Return the (X, Y) coordinate for the center point of the cell that contains the specified text.  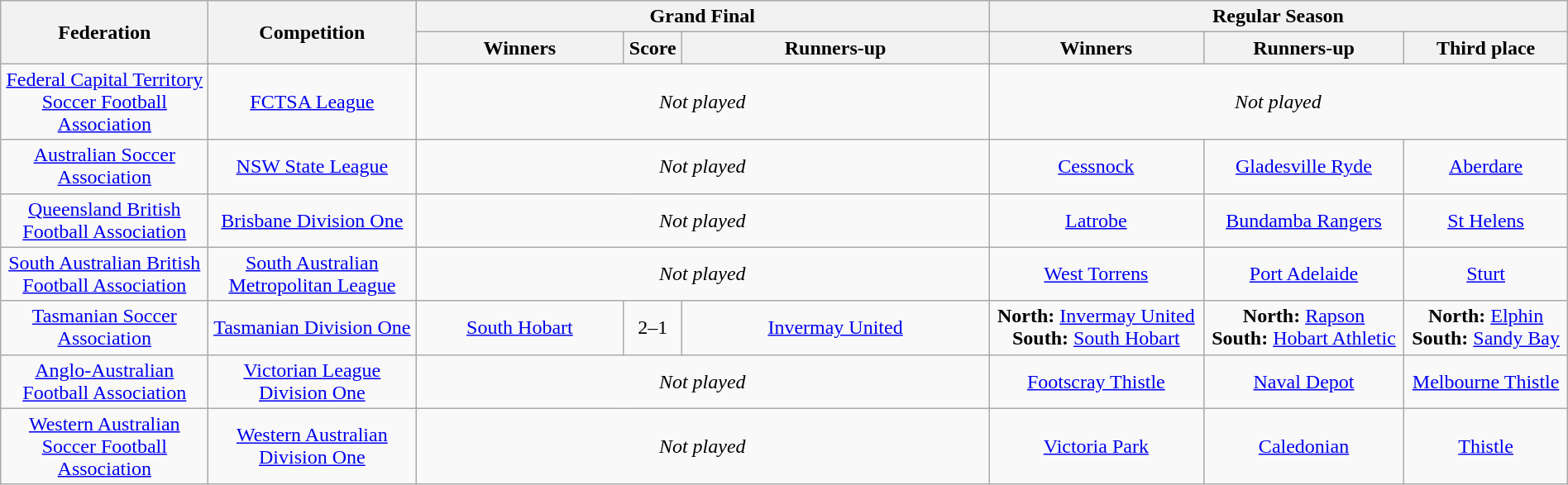
Invermay United (835, 327)
Sturt (1485, 274)
Latrobe (1097, 220)
Third place (1485, 48)
Caledonian (1303, 446)
Naval Depot (1303, 382)
North: RapsonSouth: Hobart Athletic (1303, 327)
North: Invermay UnitedSouth: South Hobart (1097, 327)
Bundamba Rangers (1303, 220)
Port Adelaide (1303, 274)
Western Australian Soccer Football Association (104, 446)
Cessnock (1097, 167)
West Torrens (1097, 274)
South Australian British Football Association (104, 274)
2–1 (653, 327)
NSW State League (313, 167)
Federation (104, 32)
South Hobart (519, 327)
Competition (313, 32)
Tasmanian Soccer Association (104, 327)
Aberdare (1485, 167)
St Helens (1485, 220)
Footscray Thistle (1097, 382)
Anglo-Australian Football Association (104, 382)
South Australian Metropolitan League (313, 274)
Western Australian Division One (313, 446)
North: ElphinSouth: Sandy Bay (1485, 327)
Australian Soccer Association (104, 167)
Regular Season (1279, 17)
Gladesville Ryde (1303, 167)
Federal Capital Territory Soccer Football Association (104, 102)
Tasmanian Division One (313, 327)
Thistle (1485, 446)
FCTSA League (313, 102)
Grand Final (703, 17)
Brisbane Division One (313, 220)
Victorian League Division One (313, 382)
Queensland British Football Association (104, 220)
Victoria Park (1097, 446)
Melbourne Thistle (1485, 382)
Score (653, 48)
